Detect which cell encompasses the target text, then output its [x, y] center coordinate. 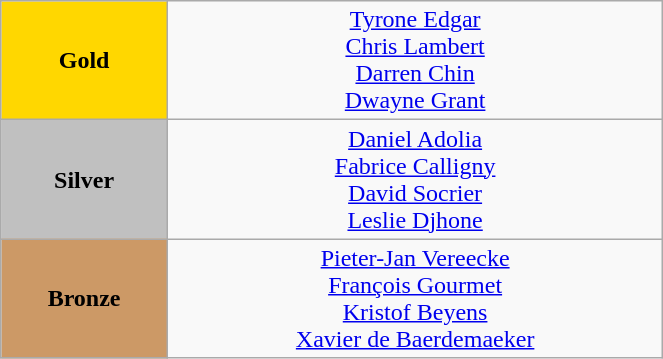
Tyrone EdgarChris LambertDarren ChinDwayne Grant [414, 60]
Gold [84, 60]
Daniel AdoliaFabrice CallignyDavid SocrierLeslie Djhone [414, 180]
Silver [84, 180]
Pieter-Jan VereeckeFrançois GourmetKristof BeyensXavier de Baerdemaeker [414, 298]
Bronze [84, 298]
